Provide the [x, y] coordinate of the cell's center where the given text is located.  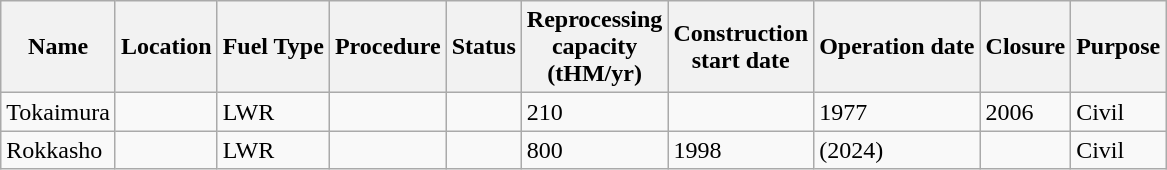
Rokkasho [58, 150]
1998 [741, 150]
Tokaimura [58, 112]
Procedure [388, 47]
Reprocessingcapacity (tHM/yr) [594, 47]
Operation date [897, 47]
Constructionstart date [741, 47]
800 [594, 150]
(2024) [897, 150]
Location [166, 47]
Name [58, 47]
Closure [1026, 47]
Fuel Type [273, 47]
1977 [897, 112]
2006 [1026, 112]
210 [594, 112]
Purpose [1118, 47]
Status [484, 47]
